Identify which cell holds the provided text, then report its (x, y) central coordinate. 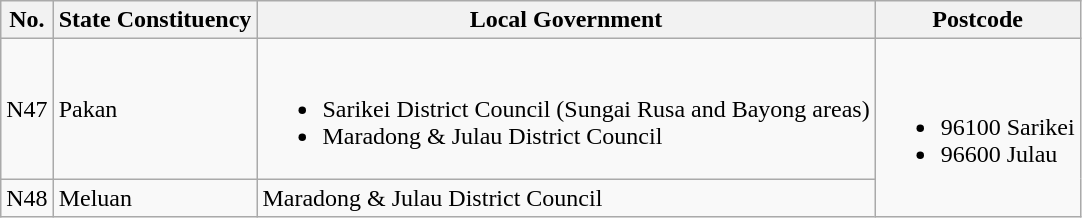
N47 (27, 109)
Pakan (155, 109)
N48 (27, 198)
State Constituency (155, 20)
No. (27, 20)
96100 Sarikei96600 Julau (978, 128)
Meluan (155, 198)
Postcode (978, 20)
Local Government (566, 20)
Sarikei District Council (Sungai Rusa and Bayong areas)Maradong & Julau District Council (566, 109)
Maradong & Julau District Council (566, 198)
